Extract the [X, Y] coordinate from the center of the cell holding the provided text.  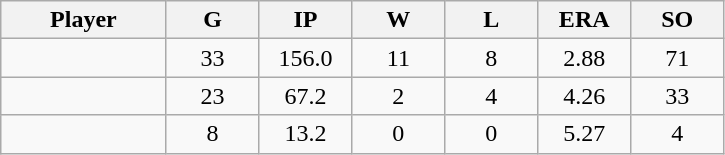
IP [306, 20]
71 [678, 58]
L [492, 20]
11 [398, 58]
2.88 [584, 58]
ERA [584, 20]
13.2 [306, 134]
156.0 [306, 58]
4.26 [584, 96]
67.2 [306, 96]
SO [678, 20]
W [398, 20]
2 [398, 96]
23 [212, 96]
5.27 [584, 134]
Player [84, 20]
G [212, 20]
